Pinpoint the cell where the given text exists, returning its (x, y) midpoint coordinate. 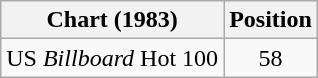
58 (271, 58)
Chart (1983) (112, 20)
Position (271, 20)
US Billboard Hot 100 (112, 58)
